Capture the cell that displays the provided text and extract its [x, y] central coordinate. 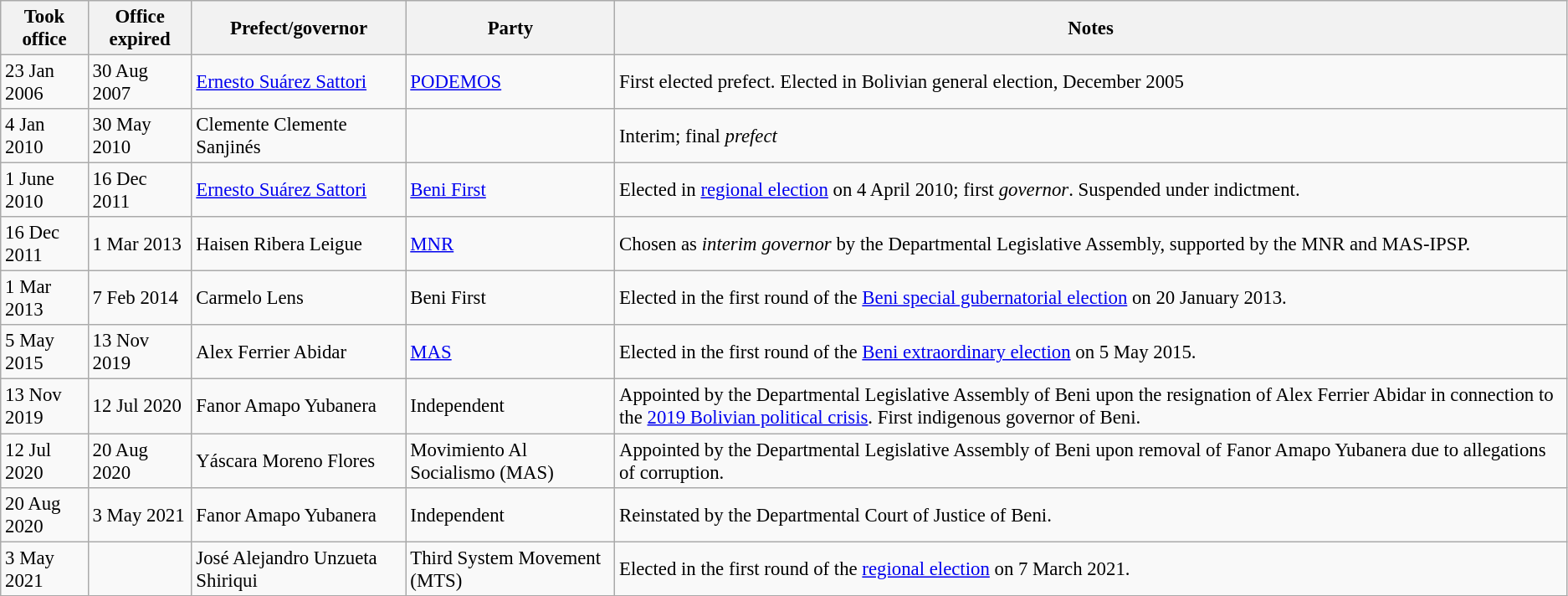
MNR [510, 244]
23 Jan 2006 [44, 82]
30 Aug 2007 [140, 82]
José Alejandro Unzueta Shiriqui [299, 569]
Clemente Clemente Sanjinés [299, 136]
Movimiento Al Socialismo (MAS) [510, 460]
30 May 2010 [140, 136]
Reinstated by the Departmental Court of Justice of Beni. [1091, 514]
Prefect/governor [299, 28]
Chosen as interim governor by the Departmental Legislative Assembly, supported by the MNR and MAS-IPSP. [1091, 244]
1 June 2010 [44, 191]
4 Jan 2010 [44, 136]
Elected in regional election on 4 April 2010; first governor. Suspended under indictment. [1091, 191]
Appointed by the Departmental Legislative Assembly of Beni upon removal of Fanor Amapo Yubanera due to allegations of corruption. [1091, 460]
Took office [44, 28]
Elected in the first round of the regional election on 7 March 2021. [1091, 569]
Party [510, 28]
5 May 2015 [44, 352]
Office expired [140, 28]
Third System Movement (MTS) [510, 569]
MAS [510, 352]
Carmelo Lens [299, 298]
PODEMOS [510, 82]
Haisen Ribera Leigue [299, 244]
Elected in the first round of the Beni extraordinary election on 5 May 2015. [1091, 352]
Alex Ferrier Abidar [299, 352]
Interim; final prefect [1091, 136]
Notes [1091, 28]
Yáscara Moreno Flores [299, 460]
Elected in the first round of the Beni special gubernatorial election on 20 January 2013. [1091, 298]
First elected prefect. Elected in Bolivian general election, December 2005 [1091, 82]
7 Feb 2014 [140, 298]
